Extract the (x, y) coordinate from the center of the cell holding the provided text.  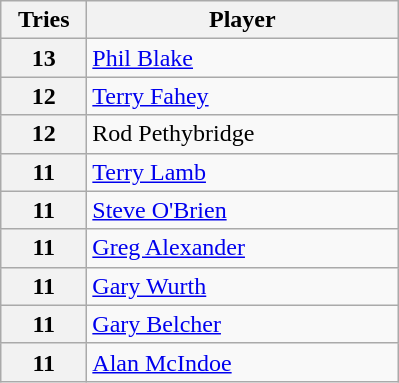
Rod Pethybridge (242, 134)
Tries (44, 20)
Greg Alexander (242, 248)
Gary Belcher (242, 324)
Gary Wurth (242, 286)
Terry Lamb (242, 172)
Terry Fahey (242, 96)
Steve O'Brien (242, 210)
Player (242, 20)
Phil Blake (242, 58)
Alan McIndoe (242, 362)
13 (44, 58)
